Output the (X, Y) coordinate of the center of the cell containing the given text.  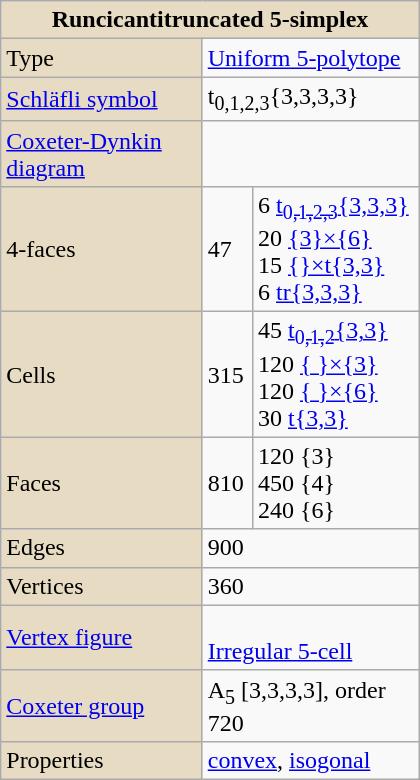
Runcicantitruncated 5-simplex (210, 20)
Properties (102, 761)
Coxeter group (102, 706)
Type (102, 58)
45 t0,1,2{3,3}120 { }×{3}120 { }×{6}30 t{3,3} (336, 374)
900 (310, 548)
360 (310, 586)
315 (227, 374)
Edges (102, 548)
Vertex figure (102, 638)
t0,1,2,3{3,3,3,3} (310, 99)
Vertices (102, 586)
4-faces (102, 248)
Coxeter-Dynkin diagram (102, 154)
Cells (102, 374)
120 {3}450 {4}240 {6} (336, 483)
convex, isogonal (310, 761)
Schläfli symbol (102, 99)
Uniform 5-polytope (310, 58)
6 t0,1,2,3{3,3,3}20 {3}×{6}15 {}×t{3,3} 6 tr{3,3,3} (336, 248)
810 (227, 483)
A5 [3,3,3,3], order 720 (310, 706)
Faces (102, 483)
Irregular 5-cell (310, 638)
47 (227, 248)
